Return [x, y] of the center of cell containing provided text 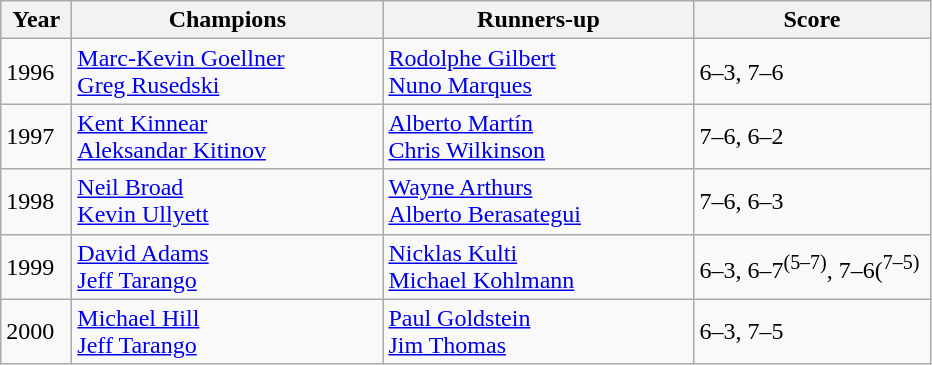
Marc-Kevin Goellner Greg Rusedski [228, 72]
6–3, 7–5 [812, 332]
Runners-up [538, 20]
Paul Goldstein Jim Thomas [538, 332]
6–3, 6–7(5–7), 7–6(7–5) [812, 266]
1996 [36, 72]
1998 [36, 202]
Nicklas Kulti Michael Kohlmann [538, 266]
Wayne Arthurs Alberto Berasategui [538, 202]
Michael Hill Jeff Tarango [228, 332]
7–6, 6–3 [812, 202]
Year [36, 20]
1999 [36, 266]
Alberto Martín Chris Wilkinson [538, 136]
Kent Kinnear Aleksandar Kitinov [228, 136]
Score [812, 20]
David Adams Jeff Tarango [228, 266]
1997 [36, 136]
2000 [36, 332]
Neil Broad Kevin Ullyett [228, 202]
6–3, 7–6 [812, 72]
Rodolphe Gilbert Nuno Marques [538, 72]
7–6, 6–2 [812, 136]
Champions [228, 20]
